Determine the (x, y) coordinate at the center of the cell enclosing the given text.  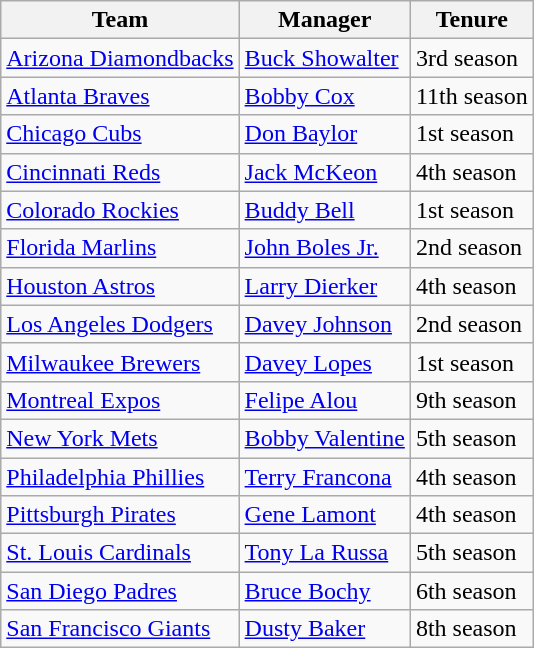
Terry Francona (324, 477)
Bruce Bochy (324, 591)
Jack McKeon (324, 172)
Houston Astros (120, 286)
Felipe Alou (324, 400)
Los Angeles Dodgers (120, 324)
Atlanta Braves (120, 96)
Montreal Expos (120, 400)
Chicago Cubs (120, 134)
Bobby Cox (324, 96)
Dusty Baker (324, 629)
9th season (472, 400)
Davey Lopes (324, 362)
San Diego Padres (120, 591)
Don Baylor (324, 134)
Philadelphia Phillies (120, 477)
Buck Showalter (324, 58)
Cincinnati Reds (120, 172)
San Francisco Giants (120, 629)
St. Louis Cardinals (120, 553)
11th season (472, 96)
John Boles Jr. (324, 248)
6th season (472, 591)
Tony La Russa (324, 553)
Gene Lamont (324, 515)
Pittsburgh Pirates (120, 515)
3rd season (472, 58)
Larry Dierker (324, 286)
Milwaukee Brewers (120, 362)
Tenure (472, 20)
New York Mets (120, 438)
Davey Johnson (324, 324)
Team (120, 20)
Florida Marlins (120, 248)
Buddy Bell (324, 210)
Bobby Valentine (324, 438)
Colorado Rockies (120, 210)
8th season (472, 629)
Arizona Diamondbacks (120, 58)
Manager (324, 20)
